Detect which cell encompasses the target text, then output its (x, y) center coordinate. 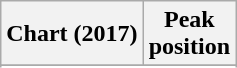
Peakposition (189, 34)
Chart (2017) (72, 34)
